For the text-containing cell, return its midpoint in (x, y) coordinate format. 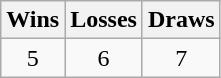
5 (33, 58)
6 (104, 58)
Wins (33, 20)
Draws (181, 20)
7 (181, 58)
Losses (104, 20)
